Identify which cell holds the provided text, then report its (x, y) central coordinate. 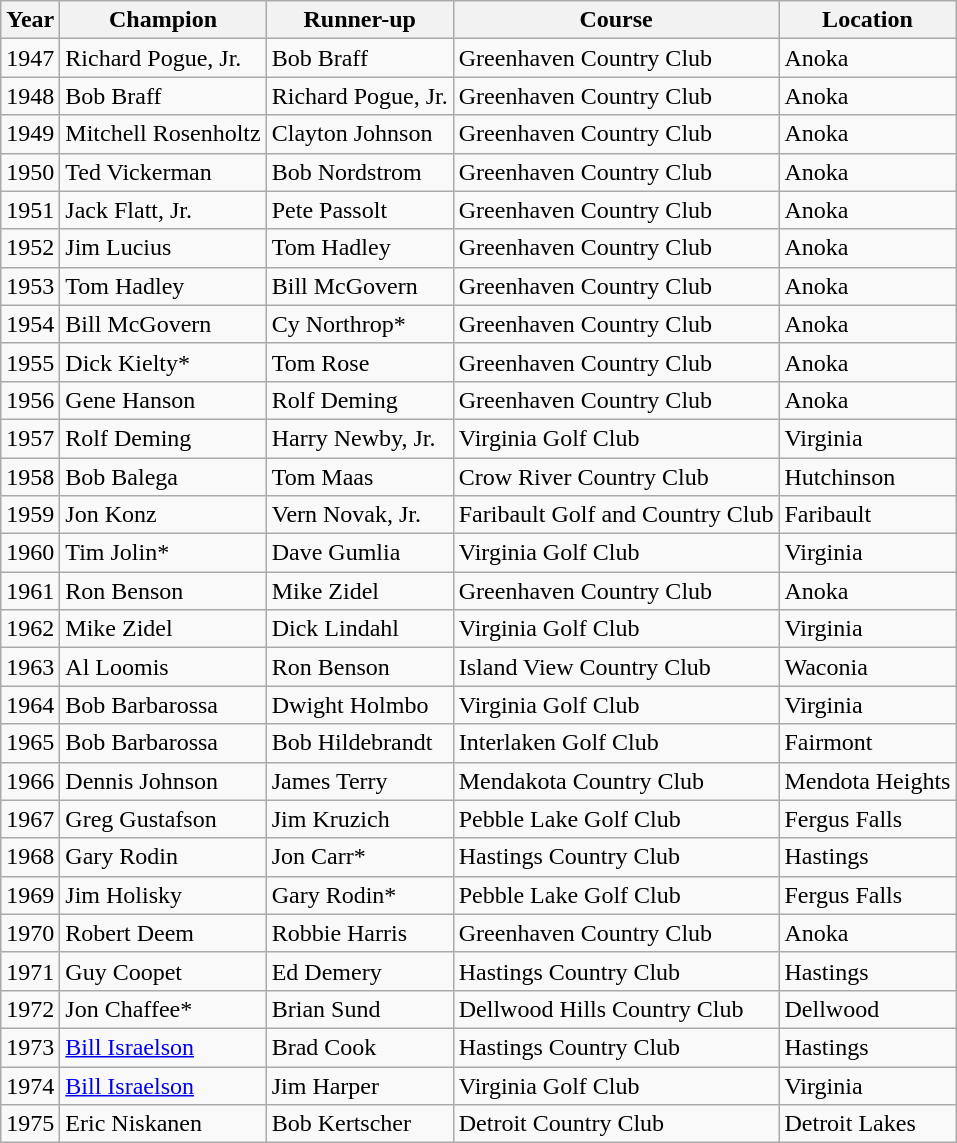
Year (30, 20)
Detroit Country Club (616, 1124)
1956 (30, 400)
Harry Newby, Jr. (360, 438)
1960 (30, 553)
1948 (30, 96)
Faribault (868, 515)
Dave Gumlia (360, 553)
James Terry (360, 781)
Gene Hanson (163, 400)
Robbie Harris (360, 933)
Interlaken Golf Club (616, 743)
Jim Harper (360, 1085)
Jim Kruzich (360, 819)
1966 (30, 781)
Bob Hildebrandt (360, 743)
1974 (30, 1085)
1957 (30, 438)
Jim Holisky (163, 895)
1970 (30, 933)
Gary Rodin (163, 857)
Cy Northrop* (360, 324)
Waconia (868, 667)
1961 (30, 591)
1971 (30, 971)
Dick Lindahl (360, 629)
1949 (30, 134)
Gary Rodin* (360, 895)
Brian Sund (360, 1009)
1959 (30, 515)
Jon Carr* (360, 857)
1955 (30, 362)
Greg Gustafson (163, 819)
Brad Cook (360, 1047)
Dellwood (868, 1009)
1950 (30, 172)
Jack Flatt, Jr. (163, 210)
Jon Chaffee* (163, 1009)
Ed Demery (360, 971)
Guy Coopet (163, 971)
1947 (30, 58)
1969 (30, 895)
1954 (30, 324)
Ted Vickerman (163, 172)
Bob Balega (163, 477)
1972 (30, 1009)
Eric Niskanen (163, 1124)
Dick Kielty* (163, 362)
1963 (30, 667)
Jim Lucius (163, 248)
1958 (30, 477)
1962 (30, 629)
1975 (30, 1124)
Island View Country Club (616, 667)
Detroit Lakes (868, 1124)
1951 (30, 210)
Bob Nordstrom (360, 172)
Tom Rose (360, 362)
1968 (30, 857)
Location (868, 20)
Dwight Holmbo (360, 705)
Robert Deem (163, 933)
1965 (30, 743)
Hutchinson (868, 477)
Mitchell Rosenholtz (163, 134)
1952 (30, 248)
Course (616, 20)
1973 (30, 1047)
Faribault Golf and Country Club (616, 515)
Tim Jolin* (163, 553)
Dellwood Hills Country Club (616, 1009)
Runner-up (360, 20)
Mendakota Country Club (616, 781)
1953 (30, 286)
Clayton Johnson (360, 134)
Mendota Heights (868, 781)
Fairmont (868, 743)
Vern Novak, Jr. (360, 515)
Pete Passolt (360, 210)
Tom Maas (360, 477)
1964 (30, 705)
Al Loomis (163, 667)
Crow River Country Club (616, 477)
Champion (163, 20)
Jon Konz (163, 515)
Bob Kertscher (360, 1124)
Dennis Johnson (163, 781)
1967 (30, 819)
